Extract the [X, Y] coordinate from the center of the cell holding the provided text.  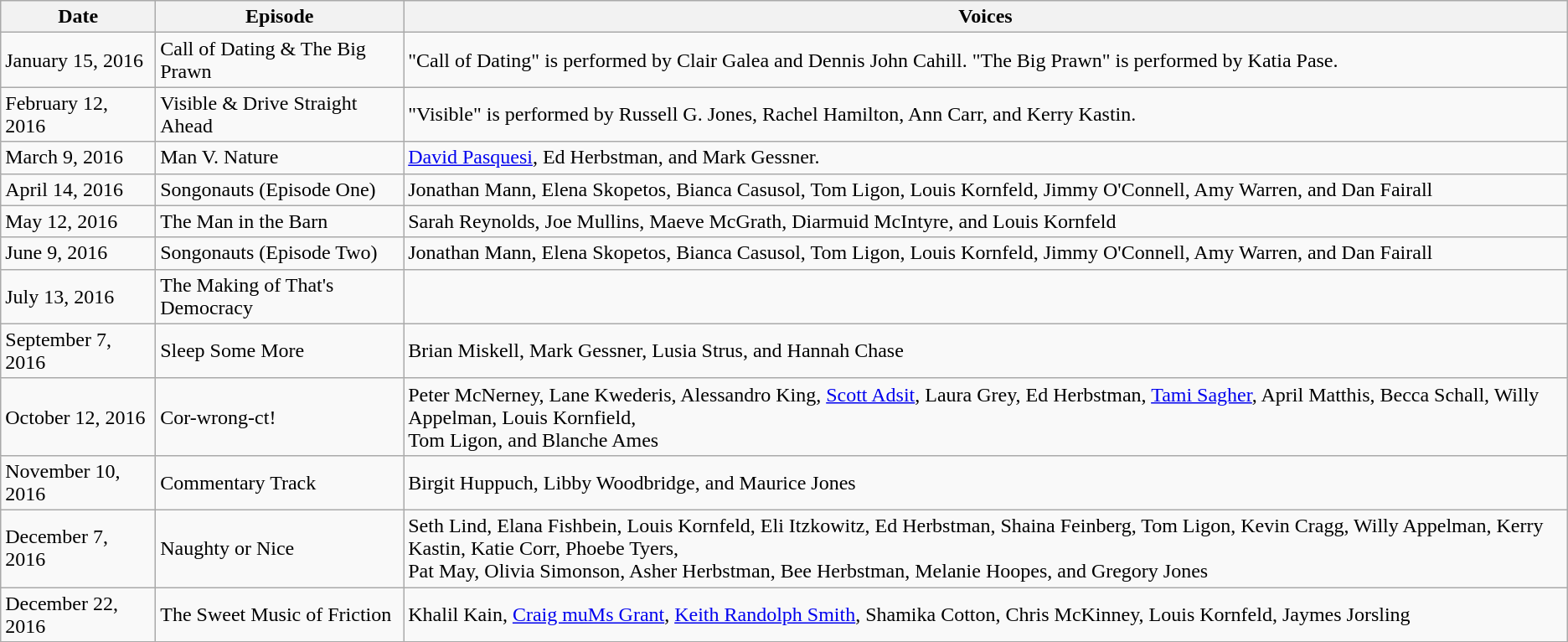
September 7, 2016 [79, 350]
Episode [280, 17]
Khalil Kain, Craig muMs Grant, Keith Randolph Smith, Shamika Cotton, Chris McKinney, Louis Kornfeld, Jaymes Jorsling [986, 614]
Songonauts (Episode Two) [280, 253]
April 14, 2016 [79, 189]
Birgit Huppuch, Libby Woodbridge, and Maurice Jones [986, 483]
Sarah Reynolds, Joe Mullins, Maeve McGrath, Diarmuid McIntyre, and Louis Kornfeld [986, 221]
Songonauts (Episode One) [280, 189]
Brian Miskell, Mark Gessner, Lusia Strus, and Hannah Chase [986, 350]
Visible & Drive Straight Ahead [280, 114]
Date [79, 17]
December 7, 2016 [79, 548]
The Making of That's Democracy [280, 297]
Call of Dating & The Big Prawn [280, 60]
November 10, 2016 [79, 483]
Man V. Nature [280, 158]
March 9, 2016 [79, 158]
Commentary Track [280, 483]
"Call of Dating" is performed by Clair Galea and Dennis John Cahill. "The Big Prawn" is performed by Katia Pase. [986, 60]
January 15, 2016 [79, 60]
"Visible" is performed by Russell G. Jones, Rachel Hamilton, Ann Carr, and Kerry Kastin. [986, 114]
Naughty or Nice [280, 548]
Voices [986, 17]
May 12, 2016 [79, 221]
June 9, 2016 [79, 253]
December 22, 2016 [79, 614]
July 13, 2016 [79, 297]
The Sweet Music of Friction [280, 614]
The Man in the Barn [280, 221]
David Pasquesi, Ed Herbstman, and Mark Gessner. [986, 158]
Sleep Some More [280, 350]
October 12, 2016 [79, 417]
February 12, 2016 [79, 114]
Cor-wrong-ct! [280, 417]
